Pinpoint the cell where the given text exists, returning its (X, Y) midpoint coordinate. 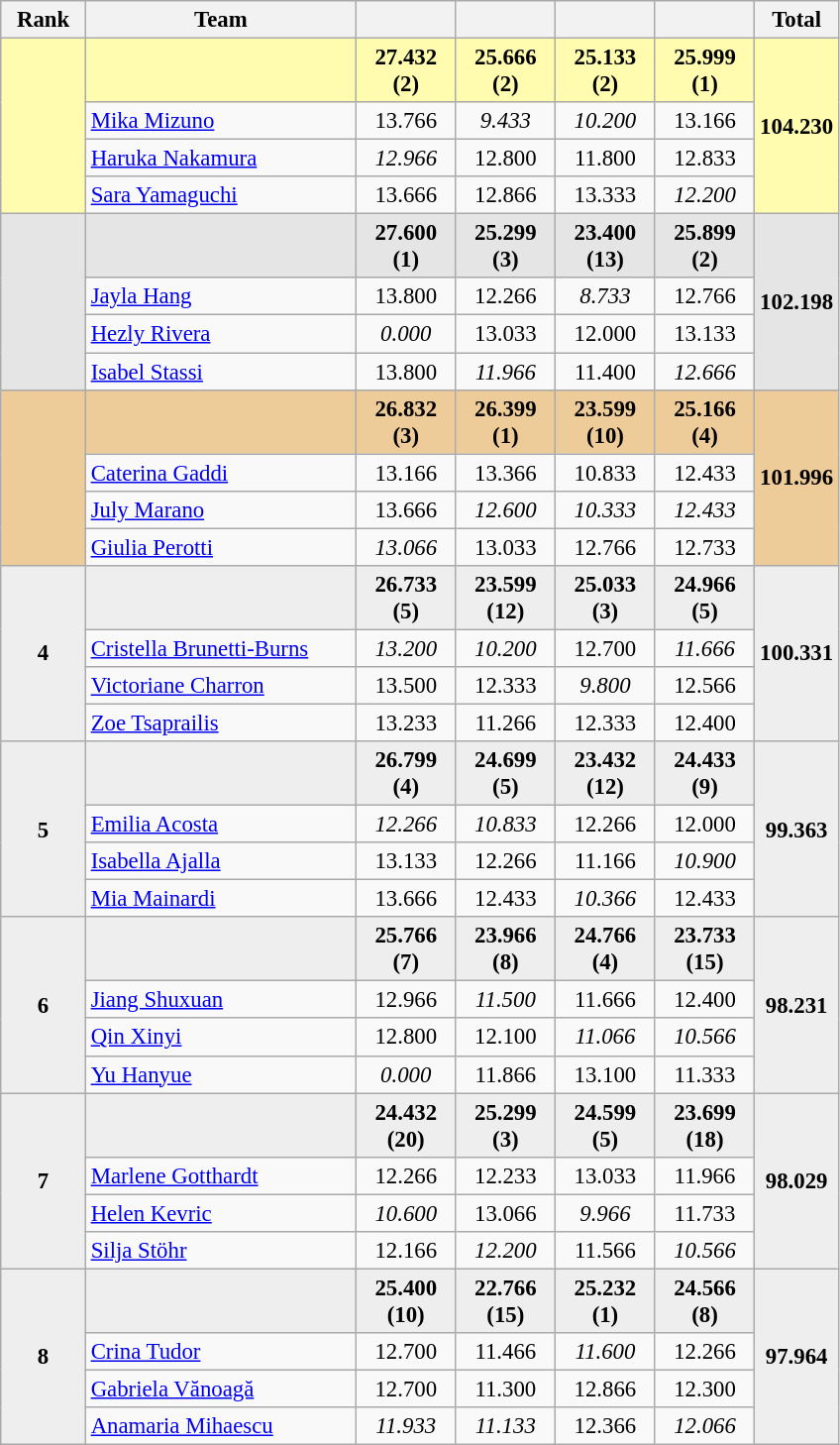
Hezly Rivera (220, 334)
102.198 (796, 301)
Silja Stöhr (220, 1251)
4 (44, 654)
Qin Xinyi (220, 1038)
25.766 (7) (406, 949)
24.566 (8) (705, 1300)
Zoe Tsaprailis (220, 722)
100.331 (796, 654)
Crina Tudor (220, 1352)
24.699 (5) (505, 773)
24.432 (20) (406, 1126)
25.166 (4) (705, 422)
25.400 (10) (406, 1300)
13.366 (505, 473)
6 (44, 1005)
11.800 (606, 159)
Yu Hanyue (220, 1074)
Rank (44, 20)
10.900 (705, 861)
11.166 (606, 861)
25.133 (2) (606, 71)
11.500 (505, 1000)
11.600 (606, 1352)
11.866 (505, 1074)
5 (44, 829)
25.899 (2) (705, 246)
11.933 (406, 1426)
Sara Yamaguchi (220, 195)
12.166 (406, 1251)
Isabella Ajalla (220, 861)
8.733 (606, 296)
25.999 (1) (705, 71)
25.666 (2) (505, 71)
10.366 (606, 899)
Helen Kevric (220, 1213)
Victoriane Charron (220, 686)
23.966 (8) (505, 949)
23.733 (15) (705, 949)
July Marano (220, 509)
12.233 (505, 1175)
Mia Mainardi (220, 899)
24.966 (5) (705, 599)
13.333 (606, 195)
23.599 (10) (606, 422)
11.266 (505, 722)
11.566 (606, 1251)
Haruka Nakamura (220, 159)
22.766 (15) (505, 1300)
11.466 (505, 1352)
12.300 (705, 1389)
11.333 (705, 1074)
98.231 (796, 1005)
11.733 (705, 1213)
Gabriela Vănoagă (220, 1389)
23.699 (18) (705, 1126)
12.566 (705, 686)
13.233 (406, 722)
8 (44, 1356)
7 (44, 1181)
Mika Mizuno (220, 121)
Total (796, 20)
27.432 (2) (406, 71)
13.500 (406, 686)
11.066 (606, 1038)
Emilia Acosta (220, 825)
13.200 (406, 648)
11.300 (505, 1389)
13.766 (406, 121)
12.366 (606, 1426)
Giulia Perotti (220, 547)
11.400 (606, 372)
101.996 (796, 478)
11.133 (505, 1426)
Isabel Stassi (220, 372)
9.800 (606, 686)
99.363 (796, 829)
12.066 (705, 1426)
Jayla Hang (220, 296)
25.232 (1) (606, 1300)
23.432 (12) (606, 773)
12.100 (505, 1038)
Jiang Shuxuan (220, 1000)
12.600 (505, 509)
12.666 (705, 372)
9.433 (505, 121)
Anamaria Mihaescu (220, 1426)
23.599 (12) (505, 599)
98.029 (796, 1181)
12.733 (705, 547)
Marlene Gotthardt (220, 1175)
97.964 (796, 1356)
24.599 (5) (606, 1126)
Caterina Gaddi (220, 473)
23.400 (13) (606, 246)
26.832 (3) (406, 422)
12.833 (705, 159)
Cristella Brunetti-Burns (220, 648)
Team (220, 20)
10.600 (406, 1213)
13.100 (606, 1074)
27.600 (1) (406, 246)
25.033 (3) (606, 599)
104.230 (796, 127)
24.766 (4) (606, 949)
26.733 (5) (406, 599)
10.333 (606, 509)
26.399 (1) (505, 422)
26.799 (4) (406, 773)
9.966 (606, 1213)
24.433 (9) (705, 773)
